Provide the [x, y] coordinate of the cell's center where the given text is located.  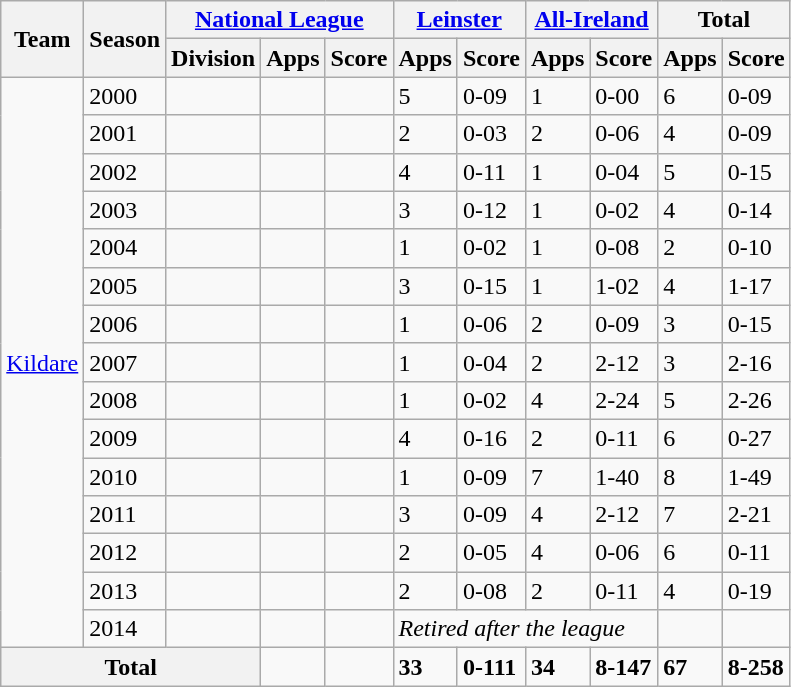
1-17 [756, 286]
Team [42, 39]
2008 [125, 400]
1-02 [624, 286]
0-00 [624, 96]
1-49 [756, 477]
8-258 [756, 667]
2-21 [756, 515]
0-03 [491, 134]
0-14 [756, 210]
2013 [125, 591]
2004 [125, 248]
2012 [125, 553]
2002 [125, 172]
8-147 [624, 667]
0-27 [756, 438]
All-Ireland [591, 20]
2006 [125, 324]
2-24 [624, 400]
2001 [125, 134]
2007 [125, 362]
2000 [125, 96]
0-16 [491, 438]
0-12 [491, 210]
2005 [125, 286]
33 [425, 667]
2-16 [756, 362]
National League [280, 20]
Leinster [459, 20]
2-26 [756, 400]
2003 [125, 210]
2009 [125, 438]
1-40 [624, 477]
67 [690, 667]
34 [557, 667]
0-19 [756, 591]
Kildare [42, 362]
Season [125, 39]
Retired after the league [526, 629]
0-05 [491, 553]
2011 [125, 515]
2014 [125, 629]
8 [690, 477]
0-10 [756, 248]
Division [214, 58]
2010 [125, 477]
0-111 [491, 667]
